Find where the given text appears and provide that cell's center as [x, y] coordinate. 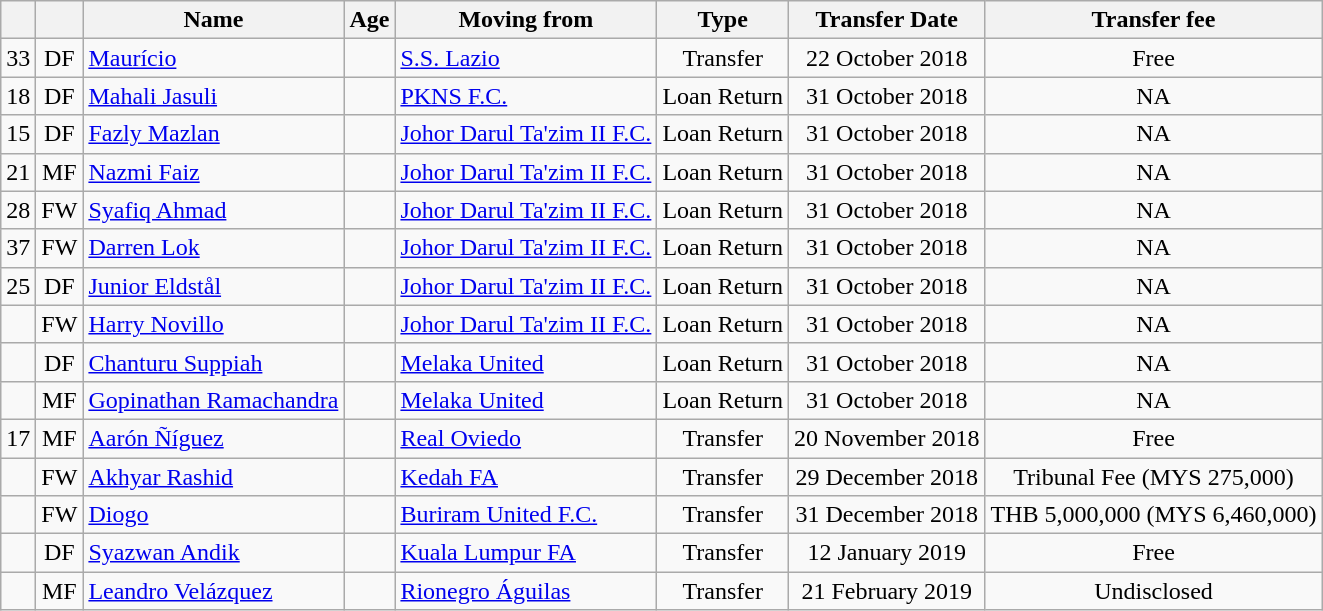
Chanturu Suppiah [214, 362]
15 [18, 134]
Tribunal Fee (MYS 275,000) [1154, 477]
Syazwan Andik [214, 553]
Harry Novillo [214, 324]
Mahali Jasuli [214, 96]
THB 5,000,000 (MYS 6,460,000) [1154, 515]
21 February 2019 [887, 591]
Name [214, 20]
28 [18, 210]
Age [370, 20]
Real Oviedo [526, 438]
Syafiq Ahmad [214, 210]
17 [18, 438]
Maurício [214, 58]
Rionegro Águilas [526, 591]
12 January 2019 [887, 553]
Moving from [526, 20]
Aarón Ñíguez [214, 438]
Nazmi Faiz [214, 172]
PKNS F.C. [526, 96]
Gopinathan Ramachandra [214, 400]
Darren Lok [214, 248]
Junior Eldstål [214, 286]
Leandro Velázquez [214, 591]
37 [18, 248]
Diogo [214, 515]
Kuala Lumpur FA [526, 553]
Undisclosed [1154, 591]
Buriram United F.C. [526, 515]
22 October 2018 [887, 58]
Akhyar Rashid [214, 477]
Kedah FA [526, 477]
25 [18, 286]
29 December 2018 [887, 477]
20 November 2018 [887, 438]
S.S. Lazio [526, 58]
21 [18, 172]
Type [723, 20]
Fazly Mazlan [214, 134]
Transfer Date [887, 20]
31 December 2018 [887, 515]
18 [18, 96]
33 [18, 58]
Transfer fee [1154, 20]
